Capture the cell that displays the provided text and extract its [x, y] central coordinate. 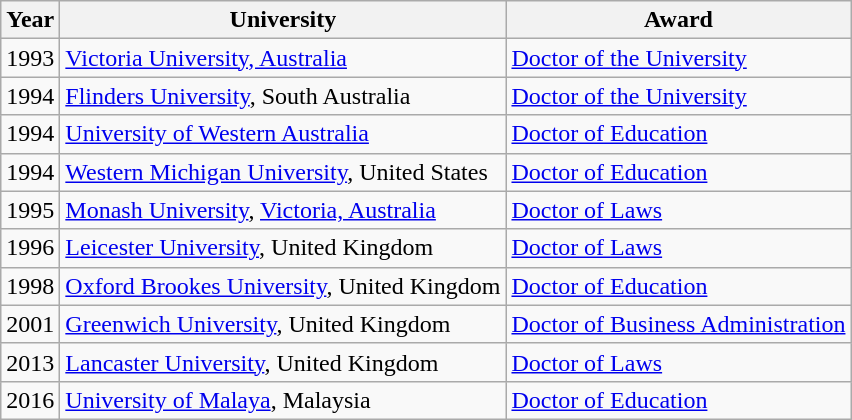
Western Michigan University, United States [283, 172]
2001 [30, 324]
Victoria University, Australia [283, 58]
Monash University, Victoria, Australia [283, 210]
Oxford Brookes University, United Kingdom [283, 286]
Lancaster University, United Kingdom [283, 362]
Doctor of Business Administration [678, 324]
2016 [30, 400]
Year [30, 20]
Award [678, 20]
Leicester University, United Kingdom [283, 248]
University [283, 20]
2013 [30, 362]
University of Malaya, Malaysia [283, 400]
1998 [30, 286]
1995 [30, 210]
1996 [30, 248]
University of Western Australia [283, 134]
Flinders University, South Australia [283, 96]
Greenwich University, United Kingdom [283, 324]
1993 [30, 58]
